Find where the given text appears and provide that cell's center as [x, y] coordinate. 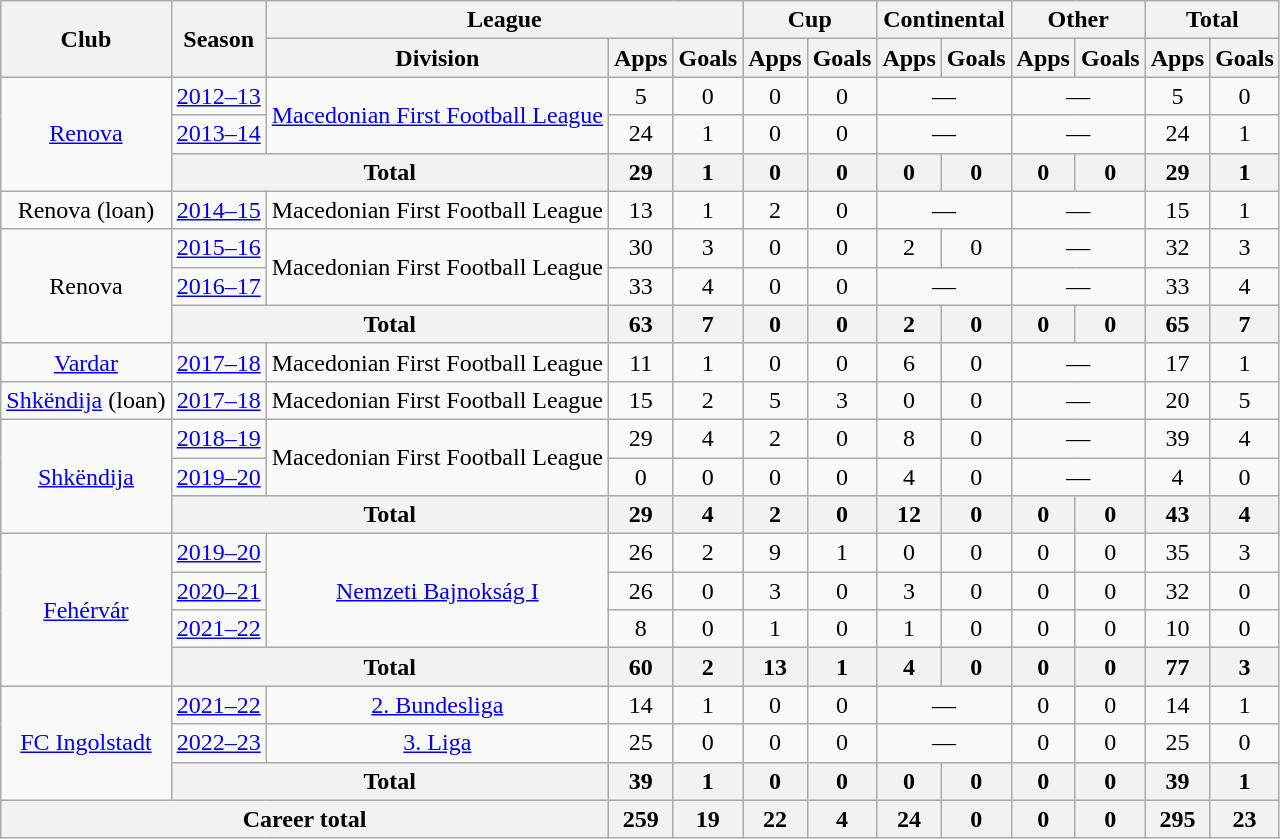
77 [1177, 667]
60 [641, 667]
Shkëndija [86, 476]
23 [1245, 819]
65 [1177, 324]
2016–17 [218, 286]
Club [86, 39]
Other [1078, 20]
6 [909, 362]
63 [641, 324]
2018–19 [218, 438]
12 [909, 515]
Shkëndija (loan) [86, 400]
2020–21 [218, 591]
20 [1177, 400]
17 [1177, 362]
Cup [810, 20]
Career total [305, 819]
League [504, 20]
19 [708, 819]
11 [641, 362]
35 [1177, 553]
2. Bundesliga [437, 705]
9 [775, 553]
3. Liga [437, 743]
295 [1177, 819]
43 [1177, 515]
Nemzeti Bajnokság I [437, 591]
2012–13 [218, 96]
22 [775, 819]
2014–15 [218, 210]
2013–14 [218, 134]
30 [641, 248]
10 [1177, 629]
Season [218, 39]
Division [437, 58]
259 [641, 819]
Renova (loan) [86, 210]
Vardar [86, 362]
Fehérvár [86, 610]
2022–23 [218, 743]
FC Ingolstadt [86, 743]
Continental [944, 20]
2015–16 [218, 248]
